Determine the [X, Y] coordinate at the center of the cell enclosing the given text.  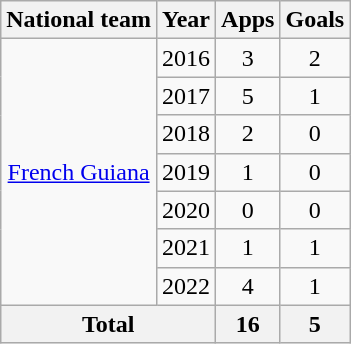
2017 [186, 96]
French Guiana [79, 172]
2016 [186, 58]
2020 [186, 210]
2018 [186, 134]
2021 [186, 248]
Year [186, 20]
2019 [186, 172]
Total [108, 324]
Apps [248, 20]
National team [79, 20]
3 [248, 58]
2022 [186, 286]
4 [248, 286]
Goals [315, 20]
16 [248, 324]
